For the text-containing cell, return its midpoint in (x, y) coordinate format. 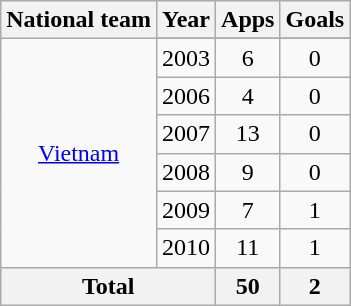
2010 (186, 248)
2 (315, 286)
National team (79, 20)
2009 (186, 210)
6 (248, 58)
Goals (315, 20)
2007 (186, 134)
Apps (248, 20)
4 (248, 96)
Total (108, 286)
50 (248, 286)
7 (248, 210)
Year (186, 20)
11 (248, 248)
2006 (186, 96)
2003 (186, 58)
13 (248, 134)
Vietnam (79, 153)
9 (248, 172)
2008 (186, 172)
